Return the [x, y] coordinate for the center point of the cell that contains the specified text.  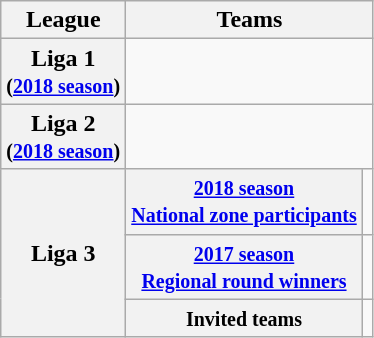
Liga 2(2018 season) [64, 136]
Teams [250, 20]
Liga 1(2018 season) [64, 72]
League [64, 20]
2017 seasonRegional round winners [244, 266]
Invited teams [244, 318]
Liga 3 [64, 253]
2018 seasonNational zone participants [244, 202]
